Scan for the cell matching the given text and deliver its [X, Y] coordinate at center. 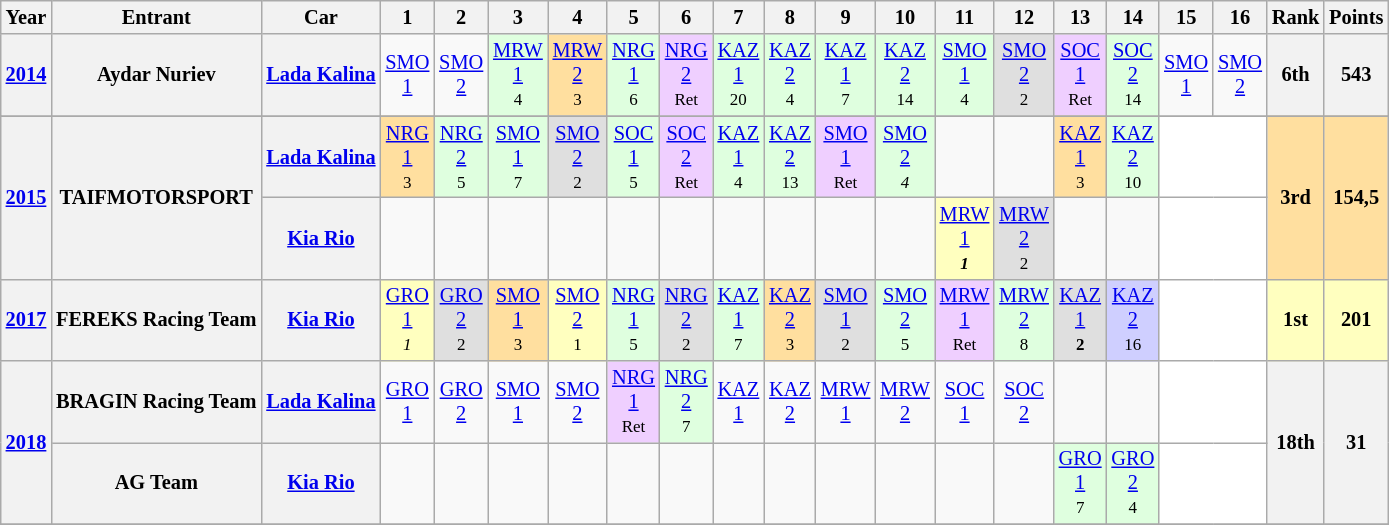
18th [1296, 442]
12 [1024, 17]
KAZ120 [739, 75]
NRG22 [686, 320]
SOC2 [1024, 402]
SOC214 [1132, 75]
SOC1 [965, 402]
NRG2Ret [686, 75]
7 [739, 17]
5 [634, 17]
GRO17 [1080, 483]
GRO1 [407, 402]
14 [1132, 17]
GRO24 [1132, 483]
2014 [26, 75]
SMO12 [846, 320]
543 [1356, 75]
NRG16 [634, 75]
MRW1 [846, 402]
11 [965, 17]
NRG13 [407, 157]
MRW28 [1024, 320]
KAZ2 [790, 402]
MRW23 [578, 75]
31 [1356, 442]
16 [1240, 17]
SOC1Ret [1080, 75]
NRG1Ret [634, 402]
2015 [26, 198]
SMO17 [518, 157]
SMO14 [965, 75]
3 [518, 17]
SOC15 [634, 157]
SMO13 [518, 320]
6 [686, 17]
Aydar Nuriev [156, 75]
4 [578, 17]
15 [1186, 17]
KAZ214 [905, 75]
Year [26, 17]
2017 [26, 320]
8 [790, 17]
AG Team [156, 483]
KAZ23 [790, 320]
Points [1356, 17]
KAZ24 [790, 75]
Entrant [156, 17]
MRW22 [1024, 238]
1st [1296, 320]
KAZ1 3 [1080, 157]
2 [461, 17]
SMO24 [905, 157]
Rank [1296, 17]
FEREKS Racing Team [156, 320]
1 [407, 17]
NRG25 [461, 157]
BRAGIN Racing Team [156, 402]
GRO11 [407, 320]
MRW11 [965, 238]
3rd [1296, 198]
10 [905, 17]
TAIFMOTORSPORT [156, 198]
154,5 [1356, 198]
KAZ2 10 [1132, 157]
KAZ1 [739, 402]
MRW14 [518, 75]
KAZ2 16 [1132, 320]
GRO22 [461, 320]
KAZ17 [846, 75]
KAZ1 7 [739, 320]
6th [1296, 75]
9 [846, 17]
SMO25 [905, 320]
KAZ1 4 [739, 157]
Car [320, 17]
GRO2 [461, 402]
13 [1080, 17]
MRW2 [905, 402]
KAZ213 [790, 157]
SMO1Ret [846, 157]
KAZ1 2 [1080, 320]
SOC2Ret [686, 157]
MRW1Ret [965, 320]
NRG27 [686, 402]
NRG15 [634, 320]
SMO21 [578, 320]
201 [1356, 320]
2018 [26, 442]
